Search for the cell housing the specified text and yield its [X, Y] center coordinate. 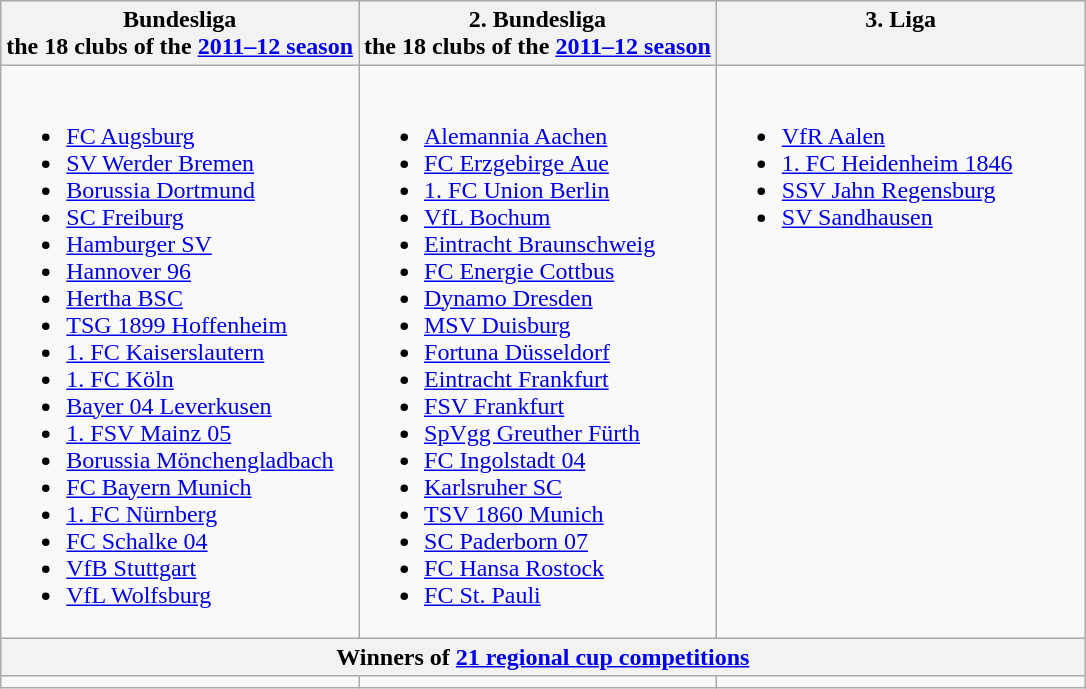
Bundesligathe 18 clubs of the 2011–12 season [180, 34]
VfR Aalen1. FC Heidenheim 1846SSV Jahn RegensburgSV Sandhausen [900, 352]
Winners of 21 regional cup competitions [543, 657]
3. Liga [900, 34]
2. Bundesligathe 18 clubs of the 2011–12 season [537, 34]
